For the text-containing cell, return its midpoint in [X, Y] coordinate format. 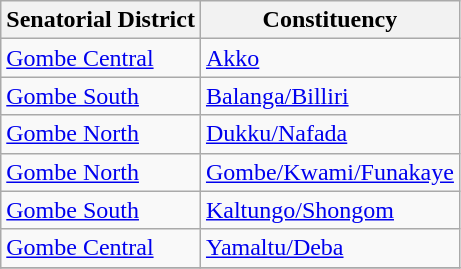
Yamaltu/Deba [330, 248]
Kaltungo/Shongom [330, 210]
Akko [330, 58]
Balanga/Billiri [330, 96]
Gombe/Kwami/Funakaye [330, 172]
Constituency [330, 20]
Senatorial District [101, 20]
Dukku/Nafada [330, 134]
